Scan for the cell matching the given text and deliver its [x, y] coordinate at center. 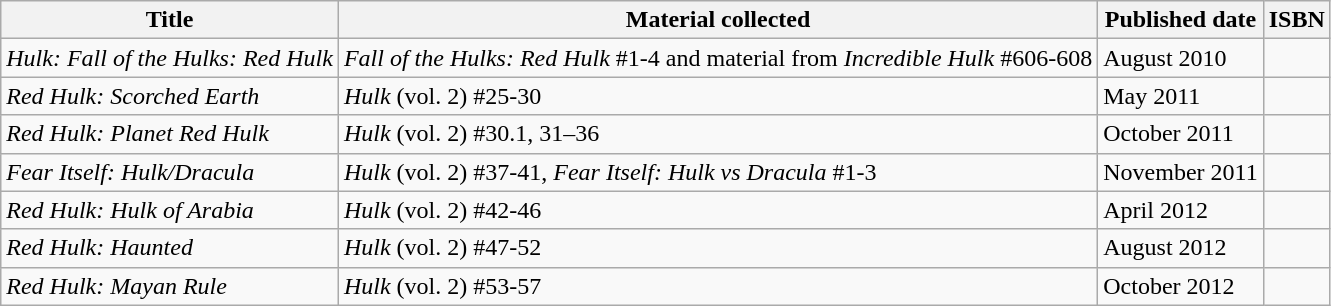
Fear Itself: Hulk/Dracula [170, 172]
Material collected [718, 20]
Hulk (vol. 2) #42-46 [718, 210]
August 2010 [1180, 58]
Hulk (vol. 2) #47-52 [718, 248]
October 2011 [1180, 134]
Title [170, 20]
August 2012 [1180, 248]
Red Hulk: Scorched Earth [170, 96]
Red Hulk: Planet Red Hulk [170, 134]
November 2011 [1180, 172]
Hulk (vol. 2) #37-41, Fear Itself: Hulk vs Dracula #1-3 [718, 172]
Published date [1180, 20]
Red Hulk: Mayan Rule [170, 286]
Fall of the Hulks: Red Hulk #1-4 and material from Incredible Hulk #606-608 [718, 58]
Red Hulk: Hulk of Arabia [170, 210]
October 2012 [1180, 286]
Hulk (vol. 2) #53-57 [718, 286]
Hulk (vol. 2) #30.1, 31–36 [718, 134]
Hulk: Fall of the Hulks: Red Hulk [170, 58]
Hulk (vol. 2) #25-30 [718, 96]
ISBN [1296, 20]
April 2012 [1180, 210]
Red Hulk: Haunted [170, 248]
May 2011 [1180, 96]
